Find where the given text appears and provide that cell's center as [x, y] coordinate. 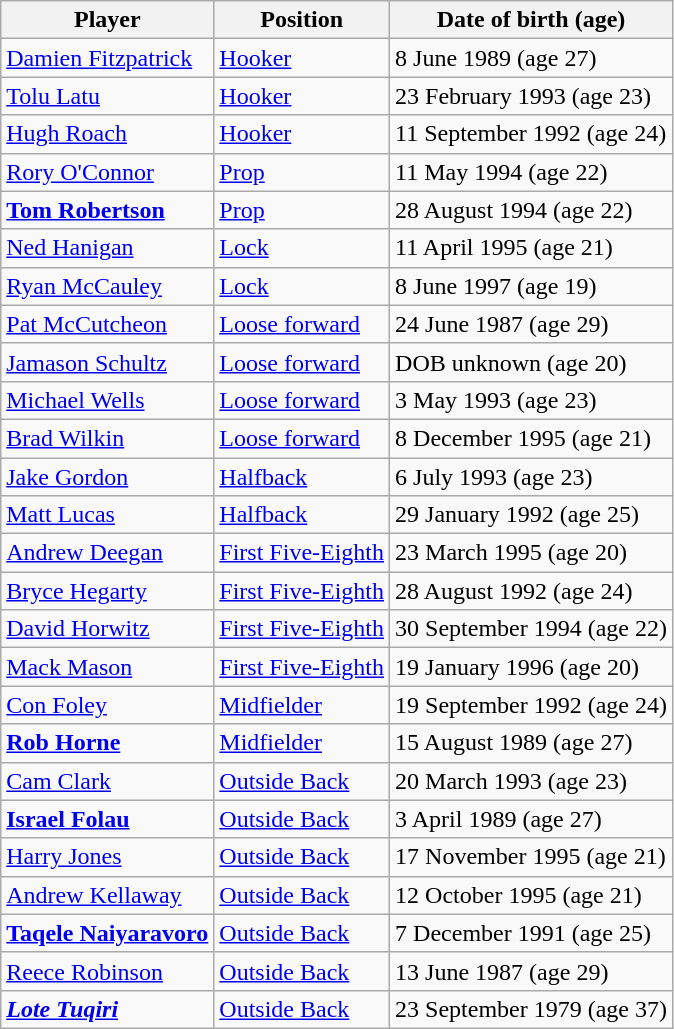
Bryce Hegarty [108, 591]
Position [302, 20]
Con Foley [108, 705]
Cam Clark [108, 781]
Harry Jones [108, 857]
8 December 1995 (age 21) [532, 438]
19 September 1992 (age 24) [532, 705]
29 January 1992 (age 25) [532, 515]
Ned Hanigan [108, 248]
Reece Robinson [108, 971]
24 June 1987 (age 29) [532, 324]
19 January 1996 (age 20) [532, 667]
Michael Wells [108, 400]
Tolu Latu [108, 96]
Pat McCutcheon [108, 324]
3 May 1993 (age 23) [532, 400]
3 April 1989 (age 27) [532, 819]
15 August 1989 (age 27) [532, 743]
11 May 1994 (age 22) [532, 172]
8 June 1989 (age 27) [532, 58]
12 October 1995 (age 21) [532, 895]
8 June 1997 (age 19) [532, 286]
11 September 1992 (age 24) [532, 134]
Tom Robertson [108, 210]
Israel Folau [108, 819]
Andrew Kellaway [108, 895]
11 April 1995 (age 21) [532, 248]
13 June 1987 (age 29) [532, 971]
Ryan McCauley [108, 286]
Mack Mason [108, 667]
6 July 1993 (age 23) [532, 477]
Rob Horne [108, 743]
Andrew Deegan [108, 553]
Hugh Roach [108, 134]
Brad Wilkin [108, 438]
30 September 1994 (age 22) [532, 629]
23 February 1993 (age 23) [532, 96]
David Horwitz [108, 629]
23 September 1979 (age 37) [532, 1009]
7 December 1991 (age 25) [532, 933]
DOB unknown (age 20) [532, 362]
Taqele Naiyaravoro [108, 933]
Damien Fitzpatrick [108, 58]
23 March 1995 (age 20) [532, 553]
Jamason Schultz [108, 362]
17 November 1995 (age 21) [532, 857]
Player [108, 20]
Jake Gordon [108, 477]
Rory O'Connor [108, 172]
28 August 1994 (age 22) [532, 210]
20 March 1993 (age 23) [532, 781]
28 August 1992 (age 24) [532, 591]
Lote Tuqiri [108, 1009]
Matt Lucas [108, 515]
Date of birth (age) [532, 20]
